Provide the (x, y) coordinate of the cell's center where the given text is located.  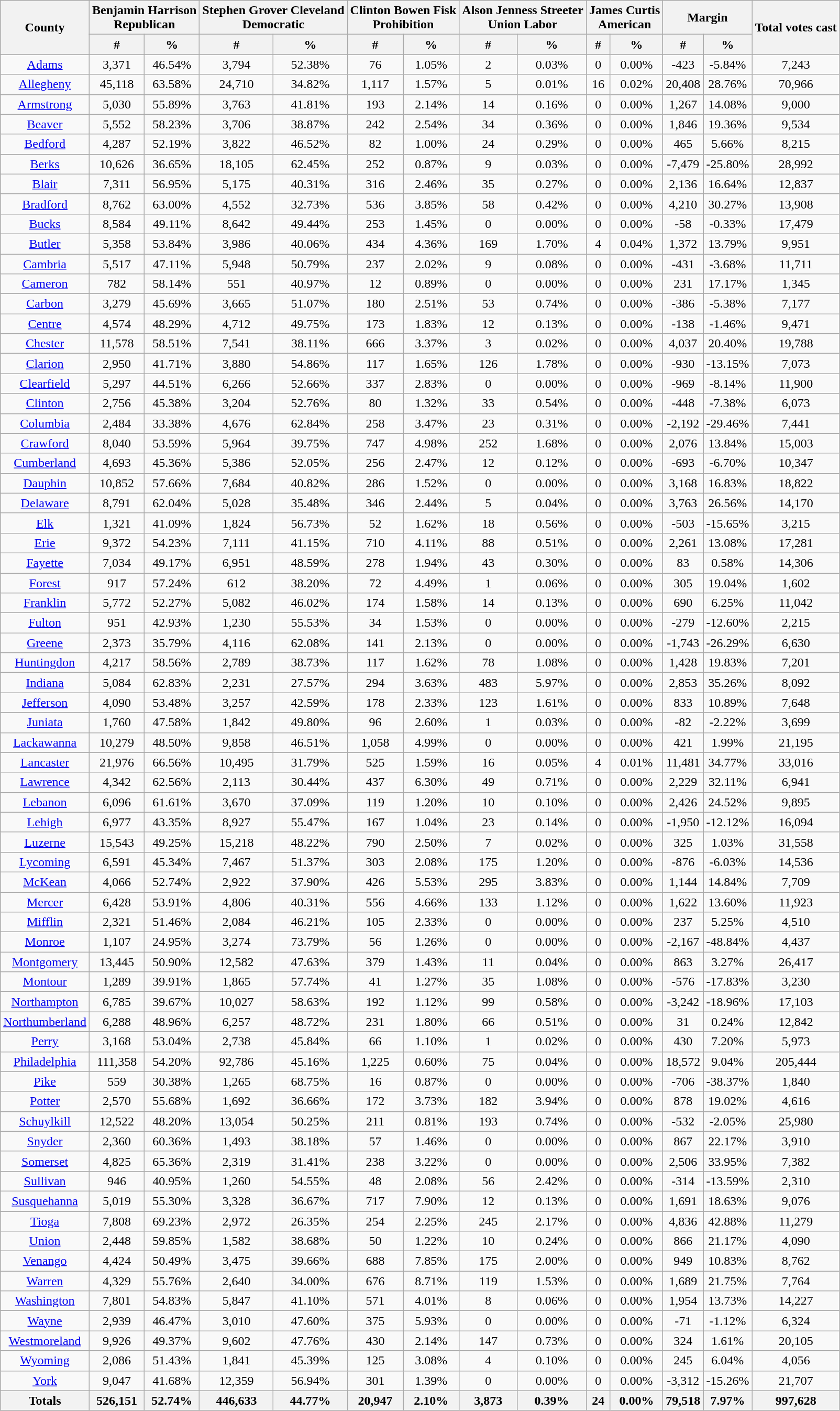
1,265 (237, 1081)
80 (375, 403)
10,852 (116, 483)
Huntingdon (45, 663)
Clinton Bowen FiskProhibition (403, 18)
9,534 (796, 124)
45.84% (310, 1042)
13.84% (728, 443)
14,227 (796, 1301)
4,342 (116, 782)
46.21% (310, 922)
0.39% (552, 1401)
4,037 (683, 344)
62.08% (310, 643)
-386 (683, 304)
37.90% (310, 882)
McKean (45, 882)
123 (488, 703)
7,177 (796, 304)
434 (375, 244)
6,428 (116, 902)
867 (683, 1141)
2,853 (683, 683)
19.04% (728, 583)
3.27% (728, 962)
4,510 (796, 922)
258 (375, 423)
14,170 (796, 503)
41.68% (172, 1381)
48.20% (172, 1121)
337 (375, 384)
676 (375, 1281)
50.90% (172, 962)
536 (375, 204)
Total votes cast (796, 27)
32.11% (728, 782)
-6.70% (728, 463)
41 (375, 982)
5,964 (237, 443)
286 (375, 483)
40.95% (172, 1181)
180 (375, 304)
58.63% (310, 1002)
9,858 (237, 742)
Greene (45, 643)
125 (375, 1361)
45.34% (172, 862)
47.63% (310, 962)
-2,167 (683, 942)
Schuylkill (45, 1121)
-7,479 (683, 164)
-82 (683, 723)
52.27% (172, 603)
0.29% (552, 144)
8,584 (116, 224)
1,760 (116, 723)
-12.60% (728, 623)
2,136 (683, 184)
2.17% (552, 1221)
Lancaster (45, 762)
126 (488, 364)
3,699 (796, 723)
12,582 (237, 962)
9,076 (796, 1201)
1.26% (432, 942)
33.38% (172, 423)
56.73% (310, 523)
Luzerne (45, 842)
178 (375, 703)
1.00% (432, 144)
24.95% (172, 942)
6,951 (237, 563)
49.25% (172, 842)
2,373 (116, 643)
Alson Jenness StreeterUnion Labor (523, 18)
48.72% (310, 1022)
50.25% (310, 1121)
-3.68% (728, 264)
58.14% (172, 284)
1.99% (728, 742)
34.82% (310, 84)
43 (488, 563)
36.65% (172, 164)
8,791 (116, 503)
-15.26% (728, 1381)
2.50% (432, 842)
Montgomery (45, 962)
-138 (683, 324)
46.52% (310, 144)
525 (375, 762)
2,506 (683, 1161)
790 (375, 842)
68.75% (310, 1081)
9,895 (796, 802)
3,873 (488, 1401)
38.18% (310, 1141)
Pike (45, 1081)
-26.29% (728, 643)
47.11% (172, 264)
Montour (45, 982)
-13.59% (728, 1181)
Wayne (45, 1321)
4,437 (796, 942)
2,229 (683, 782)
147 (488, 1341)
45.16% (310, 1062)
0.54% (552, 403)
7,467 (237, 862)
4.98% (432, 443)
Adams (45, 64)
1,622 (683, 902)
35.79% (172, 643)
1,841 (237, 1361)
49.17% (172, 563)
690 (683, 603)
-13.15% (728, 364)
51.07% (310, 304)
County (45, 27)
28.76% (728, 84)
14.84% (728, 882)
-58 (683, 224)
3.08% (432, 1361)
1.45% (432, 224)
55.68% (172, 1101)
13,054 (237, 1121)
7,648 (796, 703)
949 (683, 1261)
Allegheny (45, 84)
Benjamin HarrisonRepublican (144, 18)
3,230 (796, 982)
1,846 (683, 124)
Centre (45, 324)
8,215 (796, 144)
5.53% (432, 882)
6,591 (116, 862)
Crawford (45, 443)
2,756 (116, 403)
1.58% (432, 603)
4,712 (237, 324)
1,267 (683, 104)
39.66% (310, 1261)
0.08% (552, 264)
72 (375, 583)
24,710 (237, 84)
7,073 (796, 364)
-5.84% (728, 64)
54.83% (172, 1301)
7.90% (432, 1201)
2,484 (116, 423)
26.56% (728, 503)
111,358 (116, 1062)
19.83% (728, 663)
4,329 (116, 1281)
Warren (45, 1281)
1.65% (432, 364)
-930 (683, 364)
6,073 (796, 403)
4,116 (237, 643)
-3,242 (683, 1002)
1,230 (237, 623)
Totals (45, 1401)
0.71% (552, 782)
99 (488, 1002)
88 (488, 543)
-38.37% (728, 1081)
55.76% (172, 1281)
6,288 (116, 1022)
-576 (683, 982)
3,822 (237, 144)
7,243 (796, 64)
5.25% (728, 922)
62.04% (172, 503)
Berks (45, 164)
6,266 (237, 384)
1.68% (552, 443)
8,040 (116, 443)
Somerset (45, 1161)
5,030 (116, 104)
62.45% (310, 164)
18,105 (237, 164)
866 (683, 1241)
1.32% (432, 403)
18,572 (683, 1062)
52.05% (310, 463)
7.20% (728, 1042)
8 (488, 1301)
3,910 (796, 1141)
7,441 (796, 423)
62.84% (310, 423)
4,825 (116, 1161)
48 (375, 1181)
11,711 (796, 264)
-314 (683, 1181)
55.47% (310, 822)
41.10% (310, 1301)
35.26% (728, 683)
48.29% (172, 324)
65.36% (172, 1161)
0.27% (552, 184)
58 (488, 204)
40.82% (310, 483)
Jefferson (45, 703)
48.22% (310, 842)
13.73% (728, 1301)
3.85% (432, 204)
6,977 (116, 822)
Lehigh (45, 822)
1,058 (375, 742)
1,865 (237, 982)
14,536 (796, 862)
5.66% (728, 144)
61.61% (172, 802)
57 (375, 1141)
1,107 (116, 942)
316 (375, 184)
-17.83% (728, 982)
324 (683, 1341)
Dauphin (45, 483)
4,552 (237, 204)
-8.14% (728, 384)
6,096 (116, 802)
16.64% (728, 184)
-448 (683, 403)
Margin (708, 18)
571 (375, 1301)
3,670 (237, 802)
49.80% (310, 723)
Franklin (45, 603)
Columbia (45, 423)
Snyder (45, 1141)
55.53% (310, 623)
4.11% (432, 543)
1,372 (683, 244)
-25.80% (728, 164)
2.51% (432, 304)
0.56% (552, 523)
2.46% (432, 184)
59.85% (172, 1241)
50.79% (310, 264)
46.47% (172, 1321)
Stephen Grover ClevelandDemocratic (273, 18)
294 (375, 683)
483 (488, 683)
46.51% (310, 742)
1.52% (432, 483)
Lebanon (45, 802)
-1.46% (728, 324)
58.56% (172, 663)
-279 (683, 623)
3,880 (237, 364)
-3,312 (683, 1381)
10,347 (796, 463)
1,824 (237, 523)
1.27% (432, 982)
62.56% (172, 782)
8,092 (796, 683)
3.83% (552, 882)
10,027 (237, 1002)
2,084 (237, 922)
2,640 (237, 1281)
2,950 (116, 364)
49.11% (172, 224)
9,471 (796, 324)
5,386 (237, 463)
33.95% (728, 1161)
47.76% (310, 1341)
15,218 (237, 842)
174 (375, 603)
20,408 (683, 84)
Perry (45, 1042)
612 (237, 583)
4,066 (116, 882)
2.02% (432, 264)
2.00% (552, 1261)
14,306 (796, 563)
49.37% (172, 1341)
0.42% (552, 204)
3.63% (432, 683)
1,842 (237, 723)
8,642 (237, 224)
Mercer (45, 902)
2,426 (683, 802)
Clarion (45, 364)
-15.65% (728, 523)
1.39% (432, 1381)
1,840 (796, 1081)
57.24% (172, 583)
173 (375, 324)
2.13% (432, 643)
7,034 (116, 563)
38.87% (310, 124)
Clinton (45, 403)
18 (488, 523)
53 (488, 304)
254 (375, 1221)
63.58% (172, 84)
-1,743 (683, 643)
18.63% (728, 1201)
717 (375, 1201)
50.49% (172, 1261)
9,000 (796, 104)
39.75% (310, 443)
20,105 (796, 1341)
Chester (45, 344)
52 (375, 523)
2,113 (237, 782)
0.30% (552, 563)
17.17% (728, 284)
1,117 (375, 84)
21,707 (796, 1381)
2.54% (432, 124)
57.66% (172, 483)
305 (683, 583)
-5.38% (728, 304)
2.10% (432, 1401)
51.46% (172, 922)
5,175 (237, 184)
-7.38% (728, 403)
1,321 (116, 523)
-503 (683, 523)
62.83% (172, 683)
3,215 (796, 523)
York (45, 1381)
465 (683, 144)
2,076 (683, 443)
51.37% (310, 862)
19.02% (728, 1101)
2,321 (116, 922)
31.41% (310, 1161)
51.43% (172, 1361)
3.94% (552, 1101)
1.10% (432, 1042)
38.73% (310, 663)
Mifflin (45, 922)
11,279 (796, 1221)
2,789 (237, 663)
12,842 (796, 1022)
1,691 (683, 1201)
1.03% (728, 842)
26.35% (310, 1221)
-876 (683, 862)
18,822 (796, 483)
75 (488, 1062)
5,028 (237, 503)
3.22% (432, 1161)
7,201 (796, 663)
48.59% (310, 563)
30.44% (310, 782)
14.08% (728, 104)
2,231 (237, 683)
54.86% (310, 364)
3,328 (237, 1201)
82 (375, 144)
3,204 (237, 403)
4.49% (432, 583)
446,633 (237, 1401)
7,684 (237, 483)
2,086 (116, 1361)
5,084 (116, 683)
60.36% (172, 1141)
Beaver (45, 124)
2,319 (237, 1161)
36.66% (310, 1101)
7,541 (237, 344)
41.15% (310, 543)
3,706 (237, 124)
303 (375, 862)
4.66% (432, 902)
5,082 (237, 603)
21.75% (728, 1281)
63.00% (172, 204)
49.75% (310, 324)
15,543 (116, 842)
Fayette (45, 563)
105 (375, 922)
951 (116, 623)
19.36% (728, 124)
53.91% (172, 902)
13,445 (116, 962)
1.46% (432, 1141)
8.71% (432, 1281)
44.51% (172, 384)
7,382 (796, 1161)
4,424 (116, 1261)
6,630 (796, 643)
0.89% (432, 284)
10,626 (116, 164)
0.16% (552, 104)
Sullivan (45, 1181)
39.67% (172, 1002)
Northumberland (45, 1022)
50 (375, 1241)
10,279 (116, 742)
20,947 (375, 1401)
Juniata (45, 723)
10.83% (728, 1261)
917 (116, 583)
21.17% (728, 1241)
56.94% (310, 1381)
3,794 (237, 64)
167 (375, 822)
133 (488, 902)
3,371 (116, 64)
12,359 (237, 1381)
34.00% (310, 1281)
92,786 (237, 1062)
35.48% (310, 503)
5,772 (116, 603)
40.06% (310, 244)
11,900 (796, 384)
31,558 (796, 842)
21,195 (796, 742)
1.59% (432, 762)
30.38% (172, 1081)
Monroe (45, 942)
8,927 (237, 822)
1,225 (375, 1062)
6.04% (728, 1361)
301 (375, 1381)
45.69% (172, 304)
Cameron (45, 284)
42.93% (172, 623)
-18.96% (728, 1002)
3,257 (237, 703)
1.43% (432, 962)
4,056 (796, 1361)
69.23% (172, 1221)
1.05% (432, 64)
1,602 (796, 583)
38.68% (310, 1241)
2,939 (116, 1321)
2.60% (432, 723)
Cambria (45, 264)
56.95% (172, 184)
5.93% (432, 1321)
-706 (683, 1081)
11,042 (796, 603)
0.12% (552, 463)
-6.03% (728, 862)
17,103 (796, 1002)
49 (488, 782)
Fulton (45, 623)
7,111 (237, 543)
Lawrence (45, 782)
5,517 (116, 264)
1.57% (432, 84)
551 (237, 284)
45.36% (172, 463)
4,693 (116, 463)
9,372 (116, 543)
28,992 (796, 164)
39.91% (172, 982)
45,118 (116, 84)
11,923 (796, 902)
238 (375, 1161)
426 (375, 882)
66.56% (172, 762)
47.60% (310, 1321)
710 (375, 543)
13.60% (728, 902)
4,574 (116, 324)
5,358 (116, 244)
24.52% (728, 802)
2,448 (116, 1241)
3,986 (237, 244)
55.89% (172, 104)
38.11% (310, 344)
0.05% (552, 762)
379 (375, 962)
-532 (683, 1121)
11,481 (683, 762)
2,310 (796, 1181)
0.81% (432, 1121)
58.51% (172, 344)
1.70% (552, 244)
325 (683, 842)
242 (375, 124)
13,908 (796, 204)
76 (375, 64)
5.97% (552, 683)
Tioga (45, 1221)
31.79% (310, 762)
Carbon (45, 304)
437 (375, 782)
83 (683, 563)
54.55% (310, 1181)
46.02% (310, 603)
4,287 (116, 144)
-693 (683, 463)
70,966 (796, 84)
6,941 (796, 782)
53.59% (172, 443)
12,837 (796, 184)
32.73% (310, 204)
49.44% (310, 224)
Forest (45, 583)
19,788 (796, 344)
3.47% (432, 423)
Union (45, 1241)
Lackawanna (45, 742)
48.96% (172, 1022)
2,360 (116, 1141)
346 (375, 503)
7,801 (116, 1301)
4,676 (237, 423)
-2.22% (728, 723)
946 (116, 1181)
6.30% (432, 782)
Indiana (45, 683)
13.08% (728, 543)
3,279 (116, 304)
-48.84% (728, 942)
421 (683, 742)
James CurtisAmerican (624, 18)
41.09% (172, 523)
1.80% (432, 1022)
2.47% (432, 463)
33 (488, 403)
78 (488, 663)
559 (116, 1081)
688 (375, 1261)
5,847 (237, 1301)
526,151 (116, 1401)
3,010 (237, 1321)
9,047 (116, 1381)
747 (375, 443)
1,260 (237, 1181)
41.71% (172, 364)
182 (488, 1101)
-423 (683, 64)
43.35% (172, 822)
878 (683, 1101)
2 (488, 64)
42.59% (310, 703)
2,215 (796, 623)
2.42% (552, 1181)
141 (375, 643)
45.39% (310, 1361)
48.50% (172, 742)
45.38% (172, 403)
2,738 (237, 1042)
278 (375, 563)
1.22% (432, 1241)
Bedford (45, 144)
6,785 (116, 1002)
4,210 (683, 204)
4,836 (683, 1221)
2.83% (432, 384)
54.20% (172, 1062)
1.94% (432, 563)
4.36% (432, 244)
5,948 (237, 264)
Bradford (45, 204)
2.44% (432, 503)
54.23% (172, 543)
-0.33% (728, 224)
46.54% (172, 64)
15,003 (796, 443)
22.17% (728, 1141)
27.57% (310, 683)
Butler (45, 244)
11,578 (116, 344)
1,428 (683, 663)
1,954 (683, 1301)
37.09% (310, 802)
1,144 (683, 882)
1,345 (796, 284)
3,475 (237, 1261)
7,808 (116, 1221)
1.78% (552, 364)
47.58% (172, 723)
34.77% (728, 762)
211 (375, 1121)
38.20% (310, 583)
9.04% (728, 1062)
44.77% (310, 1401)
1,289 (116, 982)
7.97% (728, 1401)
-1.12% (728, 1321)
-431 (683, 264)
52.76% (310, 403)
7,709 (796, 882)
53.04% (172, 1042)
0.31% (552, 423)
1.83% (432, 324)
26,417 (796, 962)
9,602 (237, 1341)
2,922 (237, 882)
3,274 (237, 942)
25,980 (796, 1121)
55.30% (172, 1201)
256 (375, 463)
4.99% (432, 742)
17,281 (796, 543)
1,692 (237, 1101)
40.97% (310, 284)
997,628 (796, 1401)
2.25% (432, 1221)
782 (116, 284)
833 (683, 703)
33,016 (796, 762)
666 (375, 344)
5,019 (116, 1201)
42.88% (728, 1221)
12,522 (116, 1121)
1,689 (683, 1281)
Bucks (45, 224)
41.81% (310, 104)
Armstrong (45, 104)
30.27% (728, 204)
53.48% (172, 703)
Cumberland (45, 463)
Lycoming (45, 862)
172 (375, 1101)
3,665 (237, 304)
-12.12% (728, 822)
-71 (683, 1321)
Clearfield (45, 384)
2,261 (683, 543)
11 (488, 962)
52.38% (310, 64)
16,094 (796, 822)
17,479 (796, 224)
9,951 (796, 244)
36.67% (310, 1201)
-29.46% (728, 423)
3 (488, 344)
169 (488, 244)
9,926 (116, 1341)
3.73% (432, 1101)
20.40% (728, 344)
Westmoreland (45, 1341)
52.19% (172, 144)
31 (683, 1022)
295 (488, 882)
10.89% (728, 703)
7.85% (432, 1261)
-1,950 (683, 822)
7,764 (796, 1281)
Blair (45, 184)
1,493 (237, 1141)
2,972 (237, 1221)
4,616 (796, 1101)
Venango (45, 1261)
-2,192 (683, 423)
205,444 (796, 1062)
53.84% (172, 244)
1,582 (237, 1241)
58.23% (172, 124)
5,552 (116, 124)
Philadelphia (45, 1062)
192 (375, 1002)
4,217 (116, 663)
-969 (683, 384)
863 (683, 962)
Susquehanna (45, 1201)
52.66% (310, 384)
21,976 (116, 762)
13.79% (728, 244)
73.79% (310, 942)
96 (375, 723)
10,495 (237, 762)
0.73% (552, 1341)
57.74% (310, 982)
7 (488, 842)
6.25% (728, 603)
375 (375, 1321)
Erie (45, 543)
Delaware (45, 503)
7,311 (116, 184)
556 (375, 902)
6,324 (796, 1321)
3.37% (432, 344)
253 (375, 224)
0.36% (552, 124)
Northampton (45, 1002)
16.83% (728, 483)
6,257 (237, 1022)
Potter (45, 1101)
5,297 (116, 384)
Elk (45, 523)
5,973 (796, 1042)
Wyoming (45, 1361)
0.60% (432, 1062)
Washington (45, 1301)
4,806 (237, 902)
1.04% (432, 822)
79,518 (683, 1401)
-2.05% (728, 1121)
2,570 (116, 1101)
4.01% (432, 1301)
0.14% (552, 822)
